Search for the cell housing the specified text and yield its [x, y] center coordinate. 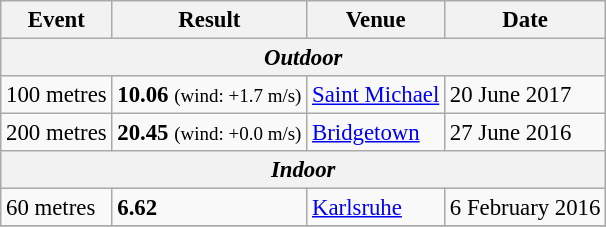
Venue [376, 20]
Karlsruhe [376, 208]
27 June 2016 [526, 133]
6.62 [210, 208]
20.45 (wind: +0.0 m/s) [210, 133]
Saint Michael [376, 95]
60 metres [56, 208]
Event [56, 20]
10.06 (wind: +1.7 m/s) [210, 95]
Bridgetown [376, 133]
20 June 2017 [526, 95]
Result [210, 20]
100 metres [56, 95]
Indoor [304, 170]
Date [526, 20]
6 February 2016 [526, 208]
200 metres [56, 133]
Outdoor [304, 58]
